From the cell containing the given text, extract its center point as (X, Y) coordinate. 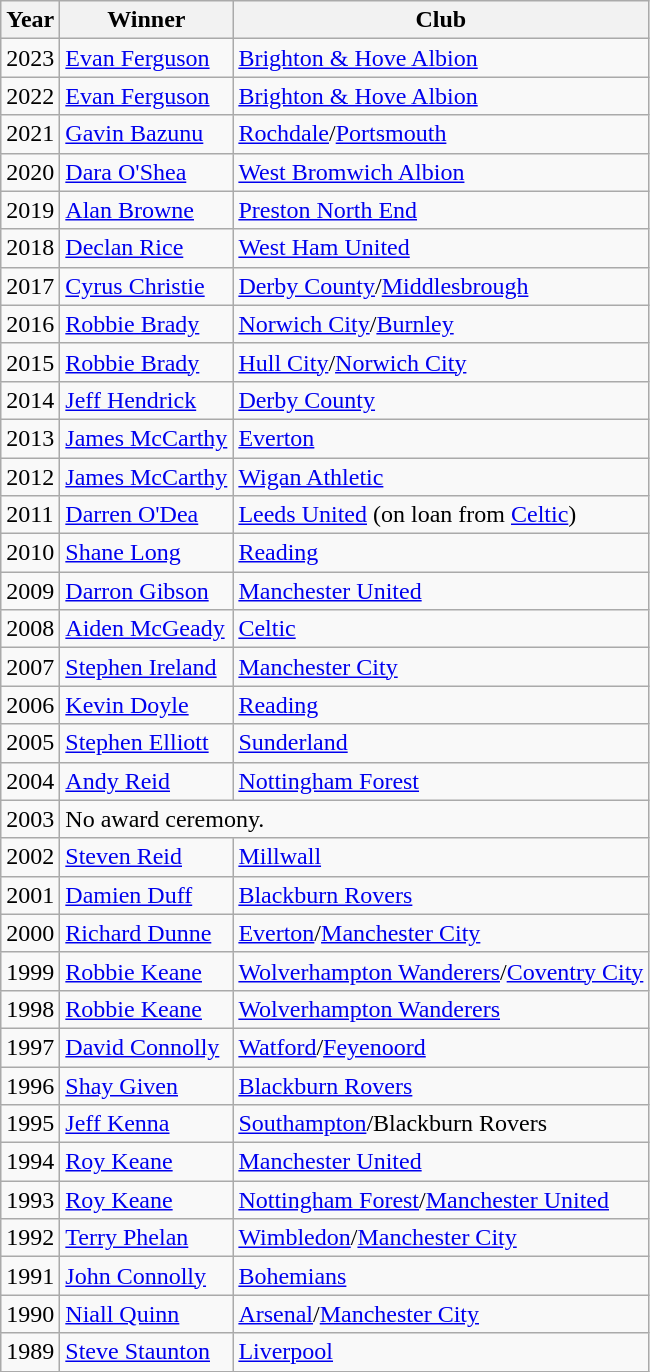
Shane Long (146, 553)
Wolverhampton Wanderers (441, 1009)
2004 (30, 781)
Declan Rice (146, 248)
2008 (30, 629)
Liverpool (441, 1352)
Steven Reid (146, 857)
2020 (30, 172)
Kevin Doyle (146, 705)
Richard Dunne (146, 933)
Dara O'Shea (146, 172)
No award ceremony. (354, 819)
Damien Duff (146, 895)
2013 (30, 438)
Gavin Bazunu (146, 134)
Everton (441, 438)
Manchester City (441, 667)
2006 (30, 705)
Terry Phelan (146, 1238)
Nottingham Forest/Manchester United (441, 1200)
Wimbledon/Manchester City (441, 1238)
1999 (30, 971)
1997 (30, 1047)
2002 (30, 857)
Arsenal/Manchester City (441, 1314)
1998 (30, 1009)
1991 (30, 1276)
1990 (30, 1314)
2018 (30, 248)
Year (30, 20)
1989 (30, 1352)
1993 (30, 1200)
Bohemians (441, 1276)
Rochdale/Portsmouth (441, 134)
1994 (30, 1162)
Nottingham Forest (441, 781)
2016 (30, 324)
2019 (30, 210)
Winner (146, 20)
Darren O'Dea (146, 515)
Cyrus Christie (146, 286)
Watford/Feyenoord (441, 1047)
2003 (30, 819)
2021 (30, 134)
2022 (30, 96)
West Ham United (441, 248)
2007 (30, 667)
Steve Staunton (146, 1352)
Darron Gibson (146, 591)
Andy Reid (146, 781)
Everton/Manchester City (441, 933)
Celtic (441, 629)
2005 (30, 743)
Jeff Kenna (146, 1124)
2010 (30, 553)
2001 (30, 895)
Wigan Athletic (441, 477)
1996 (30, 1085)
Derby County/Middlesbrough (441, 286)
Jeff Hendrick (146, 400)
2000 (30, 933)
John Connolly (146, 1276)
1992 (30, 1238)
David Connolly (146, 1047)
2023 (30, 58)
Millwall (441, 857)
2012 (30, 477)
Derby County (441, 400)
Stephen Elliott (146, 743)
1995 (30, 1124)
Aiden McGeady (146, 629)
2017 (30, 286)
Shay Given (146, 1085)
2015 (30, 362)
Alan Browne (146, 210)
2009 (30, 591)
West Bromwich Albion (441, 172)
Niall Quinn (146, 1314)
Southampton/Blackburn Rovers (441, 1124)
Norwich City/Burnley (441, 324)
Club (441, 20)
Wolverhampton Wanderers/Coventry City (441, 971)
2014 (30, 400)
Sunderland (441, 743)
Leeds United (on loan from Celtic) (441, 515)
Preston North End (441, 210)
Hull City/Norwich City (441, 362)
Stephen Ireland (146, 667)
2011 (30, 515)
